Extract the [X, Y] coordinate from the center of the cell holding the provided text.  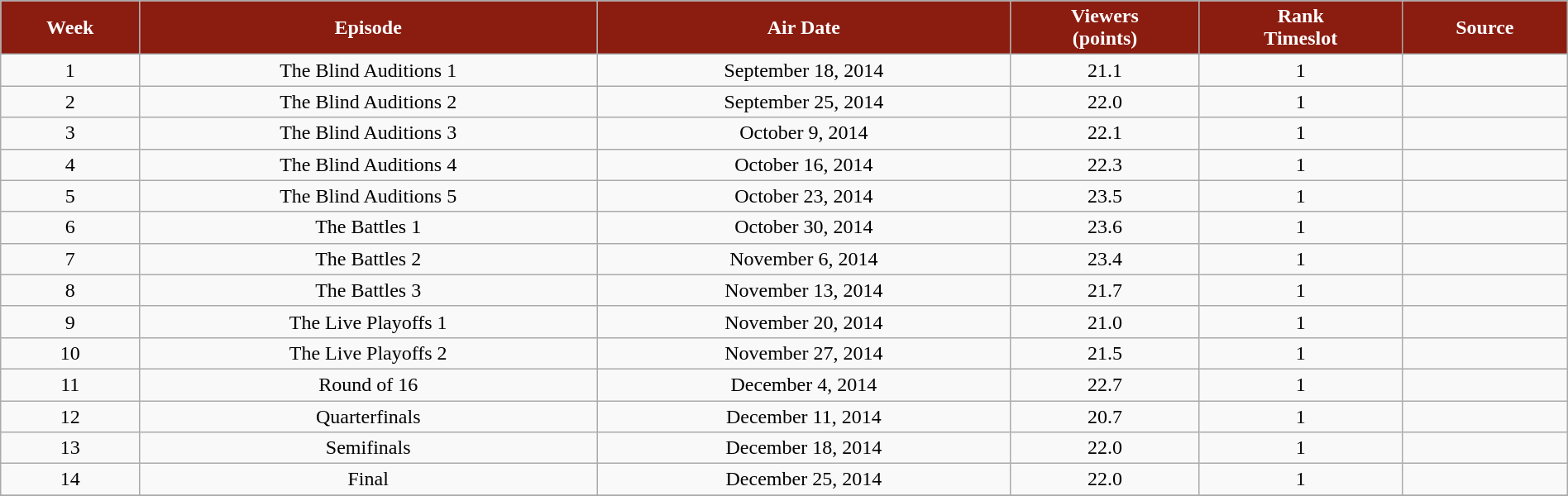
Week [70, 28]
4 [70, 165]
October 16, 2014 [804, 165]
December 18, 2014 [804, 448]
December 11, 2014 [804, 416]
9 [70, 322]
2 [70, 102]
23.5 [1105, 196]
Source [1485, 28]
14 [70, 479]
October 23, 2014 [804, 196]
December 25, 2014 [804, 479]
The Blind Auditions 3 [369, 133]
21.7 [1105, 290]
23.4 [1105, 259]
The Live Playoffs 1 [369, 322]
22.7 [1105, 384]
The Blind Auditions 2 [369, 102]
13 [70, 448]
The Battles 3 [369, 290]
Air Date [804, 28]
The Battles 2 [369, 259]
The Live Playoffs 2 [369, 353]
The Blind Auditions 5 [369, 196]
October 30, 2014 [804, 227]
21.5 [1105, 353]
22.3 [1105, 165]
Episode [369, 28]
November 27, 2014 [804, 353]
11 [70, 384]
Viewers(points) [1105, 28]
12 [70, 416]
The Blind Auditions 1 [369, 70]
7 [70, 259]
The Blind Auditions 4 [369, 165]
21.1 [1105, 70]
Round of 16 [369, 384]
November 13, 2014 [804, 290]
6 [70, 227]
November 20, 2014 [804, 322]
20.7 [1105, 416]
5 [70, 196]
Final [369, 479]
3 [70, 133]
21.0 [1105, 322]
November 6, 2014 [804, 259]
September 18, 2014 [804, 70]
Semifinals [369, 448]
October 9, 2014 [804, 133]
The Battles 1 [369, 227]
December 4, 2014 [804, 384]
Quarterfinals [369, 416]
23.6 [1105, 227]
22.1 [1105, 133]
10 [70, 353]
RankTimeslot [1301, 28]
September 25, 2014 [804, 102]
8 [70, 290]
